Pinpoint the cell where the given text exists, returning its (X, Y) midpoint coordinate. 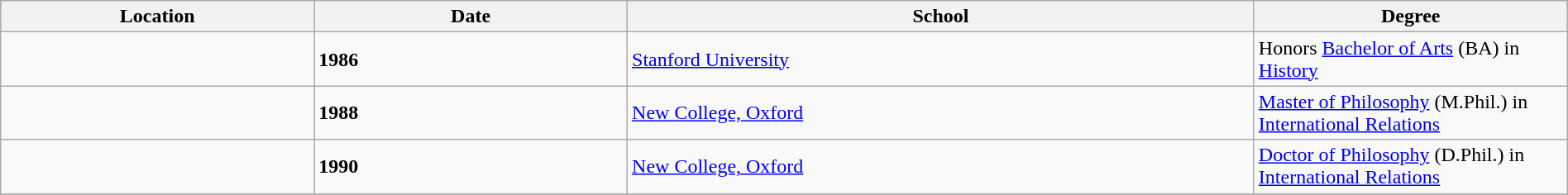
Stanford University (941, 59)
Honors Bachelor of Arts (BA) in History (1411, 59)
1986 (471, 59)
Doctor of Philosophy (D.Phil.) in International Relations (1411, 167)
1988 (471, 112)
School (941, 17)
Date (471, 17)
Degree (1411, 17)
Master of Philosophy (M.Phil.) in International Relations (1411, 112)
Location (157, 17)
1990 (471, 167)
